Return (x, y) of the center of cell containing provided text 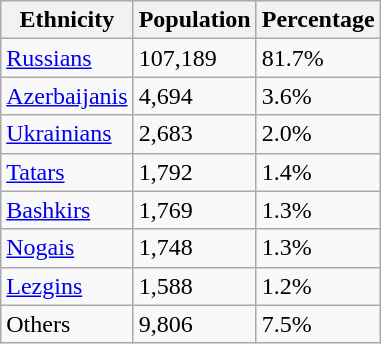
Tatars (67, 172)
Nogais (67, 248)
1,769 (194, 210)
1.4% (318, 172)
81.7% (318, 58)
Azerbaijanis (67, 96)
107,189 (194, 58)
9,806 (194, 324)
3.6% (318, 96)
Bashkirs (67, 210)
Ethnicity (67, 20)
1.2% (318, 286)
Russians (67, 58)
7.5% (318, 324)
2.0% (318, 134)
1,748 (194, 248)
Ukrainians (67, 134)
2,683 (194, 134)
Lezgins (67, 286)
4,694 (194, 96)
1,792 (194, 172)
1,588 (194, 286)
Others (67, 324)
Population (194, 20)
Percentage (318, 20)
